Scan for the cell matching the given text and deliver its [X, Y] coordinate at center. 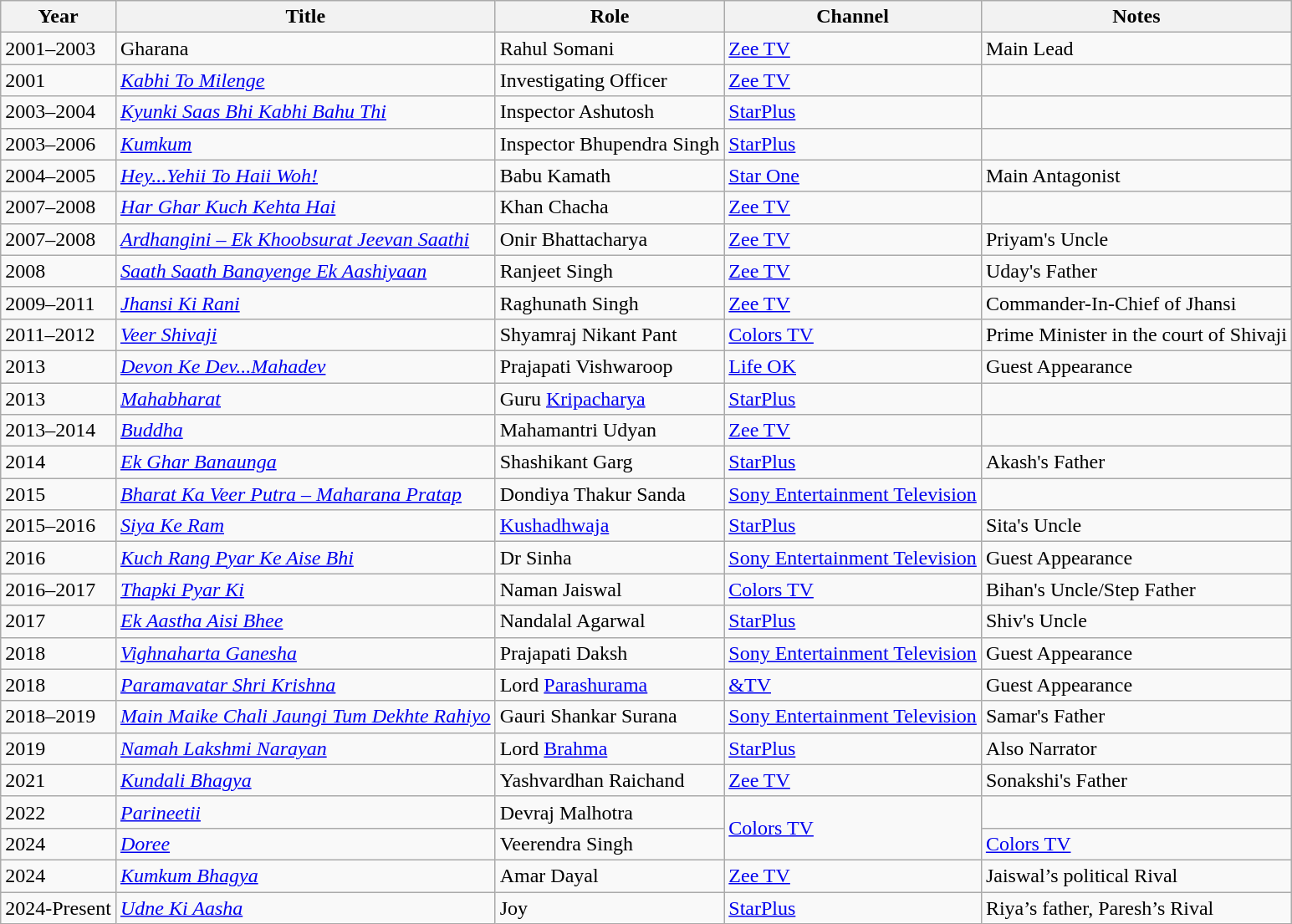
Commander-In-Chief of Jhansi [1136, 303]
Main Antagonist [1136, 176]
Veer Shivaji [305, 334]
Shyamraj Nikant Pant [610, 334]
2016 [59, 558]
Ranjeet Singh [610, 271]
Inspector Bhupendra Singh [610, 144]
Kumkum [305, 144]
Raghunath Singh [610, 303]
Ek Aastha Aisi Bhee [305, 621]
Jaiswal’s political Rival [1136, 876]
Title [305, 17]
Kundali Bhagya [305, 780]
Kushadhwaja [610, 526]
Parineetii [305, 812]
Devraj Malhotra [610, 812]
Main Lead [1136, 48]
&TV [853, 685]
Buddha [305, 431]
Year [59, 17]
2022 [59, 812]
Joy [610, 907]
2021 [59, 780]
2019 [59, 748]
2003–2006 [59, 144]
Channel [853, 17]
Akash's Father [1136, 462]
Amar Dayal [610, 876]
Kyunki Saas Bhi Kabhi Bahu Thi [305, 112]
2015–2016 [59, 526]
Investigating Officer [610, 80]
Shiv's Uncle [1136, 621]
Priyam's Uncle [1136, 239]
2015 [59, 494]
Uday's Father [1136, 271]
Sonakshi's Father [1136, 780]
Nandalal Agarwal [610, 621]
2003–2004 [59, 112]
Kumkum Bhagya [305, 876]
Shashikant Garg [610, 462]
Har Ghar Kuch Kehta Hai [305, 207]
2008 [59, 271]
Sita's Uncle [1136, 526]
2001–2003 [59, 48]
Jhansi Ki Rani [305, 303]
2009–2011 [59, 303]
Hey...Yehii To Haii Woh! [305, 176]
2011–2012 [59, 334]
Onir Bhattacharya [610, 239]
2014 [59, 462]
Naman Jaiswal [610, 590]
Khan Chacha [610, 207]
Prajapati Vishwaroop [610, 366]
Life OK [853, 366]
Role [610, 17]
Doree [305, 844]
Prajapati Daksh [610, 653]
Dondiya Thakur Sanda [610, 494]
2016–2017 [59, 590]
2013–2014 [59, 431]
Saath Saath Banayenge Ek Aashiyaan [305, 271]
Rahul Somani [610, 48]
2017 [59, 621]
Vighnaharta Ganesha [305, 653]
Bharat Ka Veer Putra – Maharana Pratap [305, 494]
Also Narrator [1136, 748]
Kabhi To Milenge [305, 80]
Riya’s father, Paresh’s Rival [1136, 907]
Ek Ghar Banaunga [305, 462]
2018–2019 [59, 717]
Yashvardhan Raichand [610, 780]
Devon Ke Dev...Mahadev [305, 366]
Gharana [305, 48]
2024-Present [59, 907]
Lord Parashurama [610, 685]
Mahamantri Udyan [610, 431]
Notes [1136, 17]
Prime Minister in the court of Shivaji [1136, 334]
Inspector Ashutosh [610, 112]
Paramavatar Shri Krishna [305, 685]
Star One [853, 176]
2004–2005 [59, 176]
Bihan's Uncle/Step Father [1136, 590]
2001 [59, 80]
Samar's Father [1136, 717]
Babu Kamath [610, 176]
Namah Lakshmi Narayan [305, 748]
Siya Ke Ram [305, 526]
Thapki Pyar Ki [305, 590]
Gauri Shankar Surana [610, 717]
Mahabharat [305, 399]
Udne Ki Aasha [305, 907]
Lord Brahma [610, 748]
Veerendra Singh [610, 844]
Ardhangini – Ek Khoobsurat Jeevan Saathi [305, 239]
Dr Sinha [610, 558]
Guru Kripacharya [610, 399]
Kuch Rang Pyar Ke Aise Bhi [305, 558]
Main Maike Chali Jaungi Tum Dekhte Rahiyo [305, 717]
